Return the (X, Y) coordinate for the center point of the cell that contains the specified text.  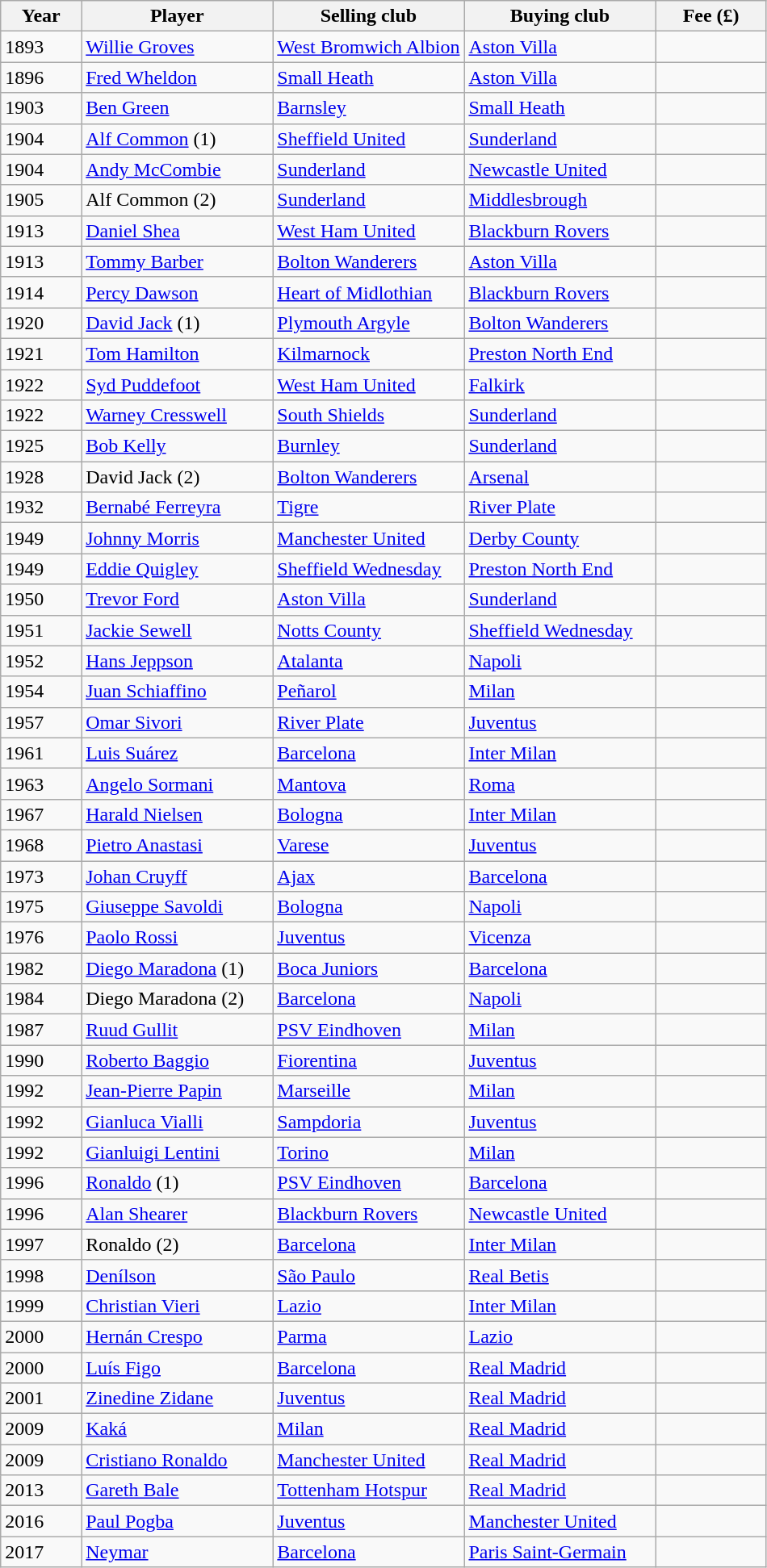
1920 (41, 323)
1976 (41, 938)
Barnsley (368, 108)
Notts County (368, 630)
David Jack (1) (178, 323)
1968 (41, 845)
Tottenham Hotspur (368, 1491)
Ben Green (178, 108)
Fee (£) (710, 16)
Denílson (178, 1275)
1914 (41, 292)
Tom Hamilton (178, 353)
1967 (41, 814)
1990 (41, 1060)
Sheffield United (368, 139)
1984 (41, 999)
Fred Wheldon (178, 77)
Hans Jeppson (178, 661)
1961 (41, 753)
Gianluigi Lentini (178, 1152)
Paolo Rossi (178, 938)
1903 (41, 108)
Alf Common (2) (178, 200)
Cristiano Ronaldo (178, 1460)
Angelo Sormani (178, 784)
1932 (41, 508)
Varese (368, 845)
Bernabé Ferreyra (178, 508)
Parma (368, 1336)
Burnley (368, 446)
Plymouth Argyle (368, 323)
Alan Shearer (178, 1214)
Johan Cruyff (178, 876)
Boca Juniors (368, 968)
1999 (41, 1306)
Peñarol (368, 692)
São Paulo (368, 1275)
Kaká (178, 1429)
Pietro Anastasi (178, 845)
Kilmarnock (368, 353)
Heart of Midlothian (368, 292)
Marseille (368, 1091)
Fiorentina (368, 1060)
Neymar (178, 1552)
Luís Figo (178, 1368)
Torino (368, 1152)
Trevor Ford (178, 600)
Roberto Baggio (178, 1060)
Harald Nielsen (178, 814)
Giuseppe Savoldi (178, 907)
1975 (41, 907)
Year (41, 16)
Ajax (368, 876)
Paul Pogba (178, 1521)
Diego Maradona (1) (178, 968)
Bob Kelly (178, 446)
Jackie Sewell (178, 630)
Vicenza (560, 938)
1928 (41, 477)
1952 (41, 661)
1951 (41, 630)
Tigre (368, 508)
1963 (41, 784)
Ronaldo (1) (178, 1183)
Alf Common (1) (178, 139)
1954 (41, 692)
South Shields (368, 416)
Warney Cresswell (178, 416)
Real Betis (560, 1275)
Mantova (368, 784)
Diego Maradona (2) (178, 999)
Player (178, 16)
Gianluca Vialli (178, 1122)
1997 (41, 1244)
Arsenal (560, 477)
Gareth Bale (178, 1491)
1973 (41, 876)
Sampdoria (368, 1122)
Derby County (560, 538)
1905 (41, 200)
2013 (41, 1491)
1987 (41, 1030)
2016 (41, 1521)
Daniel Shea (178, 231)
Middlesbrough (560, 200)
1896 (41, 77)
Paris Saint-Germain (560, 1552)
2001 (41, 1399)
Jean-Pierre Papin (178, 1091)
Zinedine Zidane (178, 1399)
Luis Suárez (178, 753)
David Jack (2) (178, 477)
Percy Dawson (178, 292)
1921 (41, 353)
Falkirk (560, 385)
1893 (41, 47)
Syd Puddefoot (178, 385)
Juan Schiaffino (178, 692)
Eddie Quigley (178, 569)
West Bromwich Albion (368, 47)
1957 (41, 722)
1998 (41, 1275)
Tommy Barber (178, 261)
Ronaldo (2) (178, 1244)
1950 (41, 600)
Atalanta (368, 661)
Selling club (368, 16)
Roma (560, 784)
Christian Vieri (178, 1306)
Ruud Gullit (178, 1030)
Andy McCombie (178, 169)
2017 (41, 1552)
Willie Groves (178, 47)
1982 (41, 968)
1925 (41, 446)
Buying club (560, 16)
Johnny Morris (178, 538)
Omar Sivori (178, 722)
Hernán Crespo (178, 1336)
